For the text-containing cell, return its midpoint in (x, y) coordinate format. 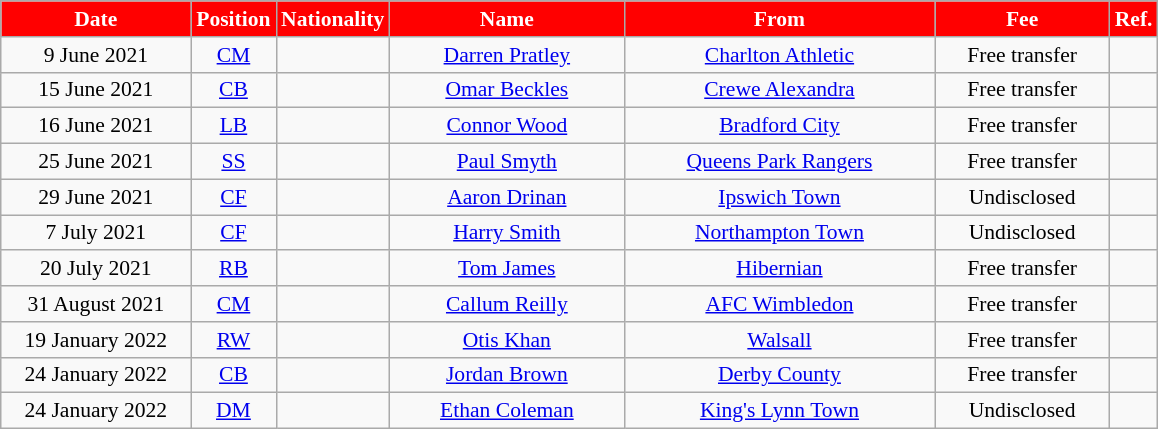
Hibernian (779, 269)
Northampton Town (779, 233)
Callum Reilly (506, 304)
King's Lynn Town (779, 411)
Omar Beckles (506, 90)
Charlton Athletic (779, 55)
LB (234, 126)
16 June 2021 (96, 126)
Bradford City (779, 126)
From (779, 19)
Darren Pratley (506, 55)
Ref. (1134, 19)
Otis Khan (506, 340)
Derby County (779, 375)
Ethan Coleman (506, 411)
Date (96, 19)
20 July 2021 (96, 269)
SS (234, 162)
Jordan Brown (506, 375)
Ipswich Town (779, 197)
RB (234, 269)
Harry Smith (506, 233)
Paul Smyth (506, 162)
Aaron Drinan (506, 197)
Nationality (332, 19)
Crewe Alexandra (779, 90)
RW (234, 340)
9 June 2021 (96, 55)
Fee (1022, 19)
19 January 2022 (96, 340)
Name (506, 19)
DM (234, 411)
Queens Park Rangers (779, 162)
Connor Wood (506, 126)
31 August 2021 (96, 304)
AFC Wimbledon (779, 304)
Position (234, 19)
29 June 2021 (96, 197)
25 June 2021 (96, 162)
15 June 2021 (96, 90)
Tom James (506, 269)
7 July 2021 (96, 233)
Walsall (779, 340)
